Capture the cell that displays the provided text and extract its [X, Y] central coordinate. 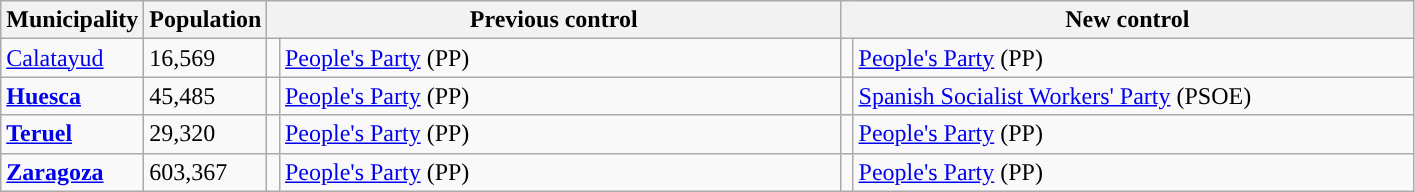
Spanish Socialist Workers' Party (PSOE) [1134, 96]
Huesca [72, 96]
603,367 [206, 172]
Population [206, 20]
29,320 [206, 134]
Zaragoza [72, 172]
Previous control [554, 20]
45,485 [206, 96]
Teruel [72, 134]
Calatayud [72, 58]
New control [1127, 20]
Municipality [72, 20]
16,569 [206, 58]
